Find where the given text appears and provide that cell's center as (x, y) coordinate. 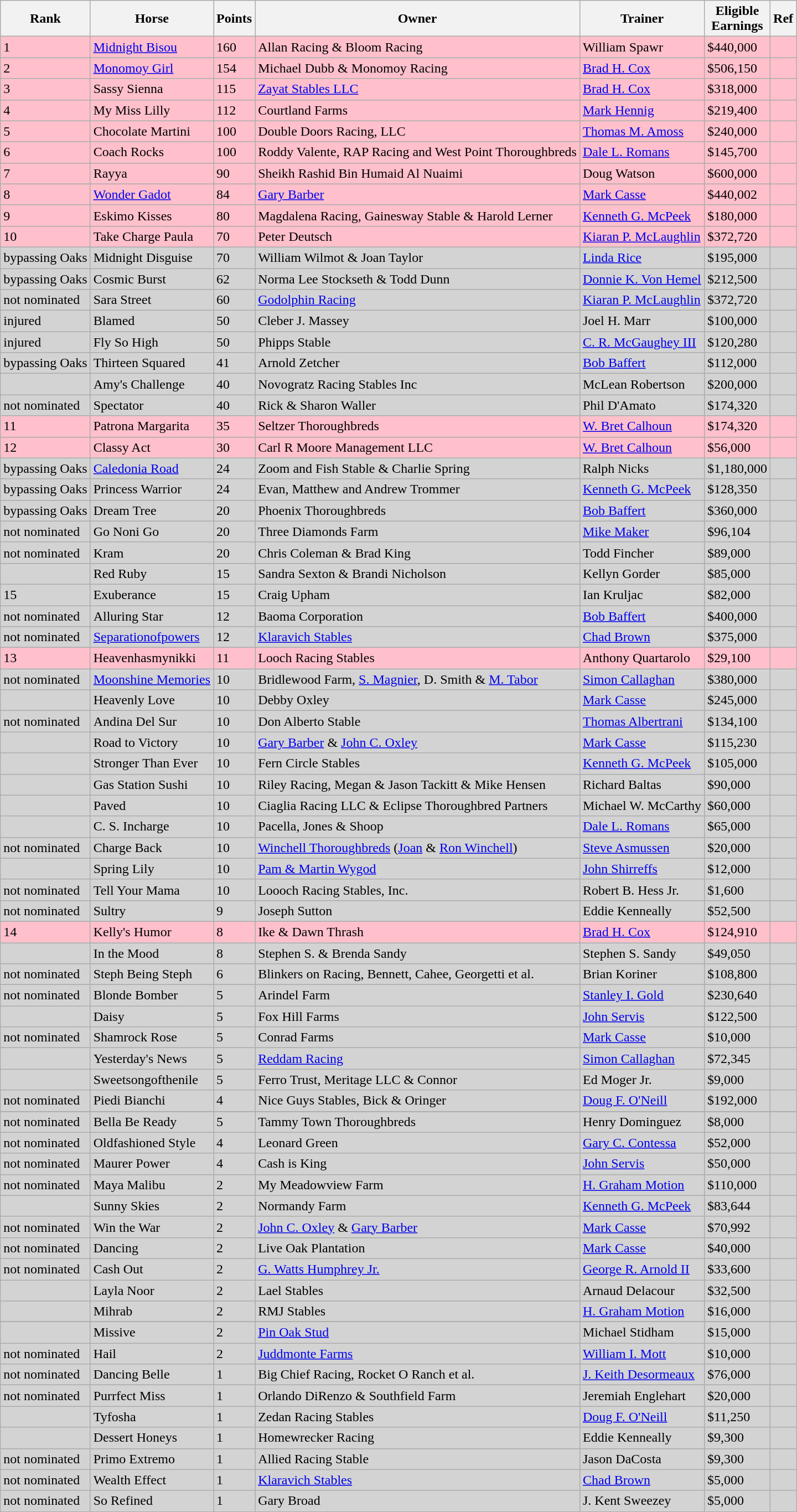
J. Keith Desormeaux (642, 1375)
$192,000 (737, 1101)
Don Alberto Stable (417, 721)
Joseph Sutton (417, 911)
Tyfosha (152, 1417)
Reddam Racing (417, 1059)
$212,500 (737, 278)
Eskimo Kisses (152, 215)
Peter Deutsch (417, 236)
Loooch Racing Stables, Inc. (417, 890)
Wonder Gadot (152, 194)
$375,000 (737, 637)
Leonard Green (417, 1143)
14 (45, 932)
Ian Kruljac (642, 595)
George R. Arnold II (642, 1269)
Cash Out (152, 1269)
Ralph Nicks (642, 468)
Kellyn Gorder (642, 574)
Midnight Disguise (152, 257)
Novogratz Racing Stables Inc (417, 384)
Michael W. McCarthy (642, 806)
Roddy Valente, RAP Racing and West Point Thoroughbreds (417, 152)
Moonshine Memories (152, 679)
$56,000 (737, 447)
McLean Robertson (642, 384)
Oldfashioned Style (152, 1143)
Norma Lee Stockseth & Todd Dunn (417, 278)
Chocolate Martini (152, 131)
$128,350 (737, 489)
$90,000 (737, 785)
Wealth Effect (152, 1480)
Shamrock Rose (152, 1038)
Joel H. Marr (642, 321)
William I. Mott (642, 1354)
$124,910 (737, 932)
Arindel Farm (417, 995)
Gary C. Contessa (642, 1143)
$83,644 (737, 1206)
115 (235, 89)
Maurer Power (152, 1164)
$100,000 (737, 321)
Missive (152, 1333)
Richard Baltas (642, 785)
Dancing Belle (152, 1375)
160 (235, 47)
Cleber J. Massey (417, 321)
Thomas Albertrani (642, 721)
$33,600 (737, 1269)
Owner (417, 19)
Spring Lily (152, 869)
Points (235, 19)
$1,180,000 (737, 468)
$245,000 (737, 700)
Sassy Sienna (152, 89)
Maya Malibu (152, 1185)
Dancing (152, 1248)
Pam & Martin Wygod (417, 869)
$400,000 (737, 616)
Fly So High (152, 342)
84 (235, 194)
Michael Stidham (642, 1333)
Anthony Quartarolo (642, 658)
Normandy Farm (417, 1206)
My Miss Lilly (152, 110)
$145,700 (737, 152)
$49,050 (737, 953)
Blamed (152, 321)
Arnaud Delacour (642, 1291)
Dream Tree (152, 510)
Primo Extremo (152, 1459)
$32,500 (737, 1291)
30 (235, 447)
Gary Broad (417, 1501)
Bridlewood Farm, S. Magnier, D. Smith & M. Tabor (417, 679)
Winchell Thoroughbreds (Joan & Ron Winchell) (417, 848)
Ref (784, 19)
$70,992 (737, 1227)
Double Doors Racing, LLC (417, 131)
In the Mood (152, 953)
80 (235, 215)
$600,000 (737, 173)
Chris Coleman & Brad King (417, 553)
Carl R Moore Management LLC (417, 447)
$12,000 (737, 869)
J. Kent Sweezey (642, 1501)
$318,000 (737, 89)
$50,000 (737, 1164)
$506,150 (737, 68)
Allied Racing Stable (417, 1459)
Patrona Margarita (152, 426)
$200,000 (737, 384)
Donnie K. Von Hemel (642, 278)
Thirteen Squared (152, 363)
Cosmic Burst (152, 278)
Brian Koriner (642, 974)
G. Watts Humphrey Jr. (417, 1269)
$89,000 (737, 553)
$65,000 (737, 827)
Mihrab (152, 1312)
Juddmonte Farms (417, 1354)
Trainer (642, 19)
C. S. Incharge (152, 827)
Godolphin Racing (417, 300)
Blonde Bomber (152, 995)
Rank (45, 19)
$9,000 (737, 1080)
Win the War (152, 1227)
EligibleEarnings (737, 19)
$52,000 (737, 1143)
$108,800 (737, 974)
Steph Being Steph (152, 974)
Layla Noor (152, 1291)
$76,000 (737, 1375)
Seltzer Thoroughbreds (417, 426)
Craig Upham (417, 595)
$8,000 (737, 1122)
Stephen S. & Brenda Sandy (417, 953)
Stronger Than Ever (152, 763)
$219,400 (737, 110)
Horse (152, 19)
$40,000 (737, 1248)
Jeremiah Englehart (642, 1396)
$1,600 (737, 890)
Dessert Honeys (152, 1438)
Amy's Challenge (152, 384)
$105,000 (737, 763)
Sheikh Rashid Bin Humaid Al Nuaimi (417, 173)
Baoma Corporation (417, 616)
Separationofpowers (152, 637)
$440,002 (737, 194)
$440,000 (737, 47)
Caledonia Road (152, 468)
$85,000 (737, 574)
Kram (152, 553)
Ike & Dawn Thrash (417, 932)
Ciaglia Racing LLC & Eclipse Thoroughbred Partners (417, 806)
Go Noni Go (152, 531)
62 (235, 278)
Allan Racing & Bloom Racing (417, 47)
Stephen S. Sandy (642, 953)
John C. Oxley & Gary Barber (417, 1227)
Gary Barber (417, 194)
Arnold Zetcher (417, 363)
3 (45, 89)
So Refined (152, 1501)
$72,345 (737, 1059)
$60,000 (737, 806)
Zedan Racing Stables (417, 1417)
60 (235, 300)
Gas Station Sushi (152, 785)
Rayya (152, 173)
Sweetsongofthenile (152, 1080)
$16,000 (737, 1312)
112 (235, 110)
Sandra Sexton & Brandi Nicholson (417, 574)
Phil D'Amato (642, 405)
35 (235, 426)
Exuberance (152, 595)
Cash is King (417, 1164)
Take Charge Paula (152, 236)
Andina Del Sur (152, 721)
Heavenly Love (152, 700)
Ferro Trust, Meritage LLC & Connor (417, 1080)
Three Diamonds Farm (417, 531)
Daisy (152, 1016)
Rick & Sharon Waller (417, 405)
Conrad Farms (417, 1038)
Alluring Star (152, 616)
$115,230 (737, 742)
$240,000 (737, 131)
Live Oak Plantation (417, 1248)
$110,000 (737, 1185)
Big Chief Racing, Rocket O Ranch et al. (417, 1375)
Sunny Skies (152, 1206)
$52,500 (737, 911)
Fern Circle Stables (417, 763)
Thomas M. Amoss (642, 131)
Zayat Stables LLC (417, 89)
Lael Stables (417, 1291)
$134,100 (737, 721)
$120,280 (737, 342)
$195,000 (737, 257)
Sara Street (152, 300)
Monomoy Girl (152, 68)
$29,100 (737, 658)
Road to Victory (152, 742)
William Spawr (642, 47)
RMJ Stables (417, 1312)
Blinkers on Racing, Bennett, Cahee, Georgetti et al. (417, 974)
$11,250 (737, 1417)
Hail (152, 1354)
Looch Racing Stables (417, 658)
Sultry (152, 911)
Heavenhasmynikki (152, 658)
Robert B. Hess Jr. (642, 890)
$15,000 (737, 1333)
Princess Warrior (152, 489)
$230,640 (737, 995)
Henry Dominguez (642, 1122)
John Shirreffs (642, 869)
41 (235, 363)
$112,000 (737, 363)
$380,000 (737, 679)
Pacella, Jones & Shoop (417, 827)
Tammy Town Thoroughbreds (417, 1122)
Pin Oak Stud (417, 1333)
Doug Watson (642, 173)
154 (235, 68)
Coach Rocks (152, 152)
Magdalena Racing, Gainesway Stable & Harold Lerner (417, 215)
Charge Back (152, 848)
Purrfect Miss (152, 1396)
$82,000 (737, 595)
Michael Dubb & Monomoy Racing (417, 68)
Yesterday's News (152, 1059)
Evan, Matthew and Andrew Trommer (417, 489)
Paved (152, 806)
Linda Rice (642, 257)
Gary Barber & John C. Oxley (417, 742)
Jason DaCosta (642, 1459)
Classy Act (152, 447)
Piedi Bianchi (152, 1101)
Tell Your Mama (152, 890)
William Wilmot & Joan Taylor (417, 257)
13 (45, 658)
Nice Guys Stables, Bick & Oringer (417, 1101)
Courtland Farms (417, 110)
Kelly's Humor (152, 932)
Zoom and Fish Stable & Charlie Spring (417, 468)
Mark Hennig (642, 110)
My Meadowview Farm (417, 1185)
Homewrecker Racing (417, 1438)
Stanley I. Gold (642, 995)
$96,104 (737, 531)
Red Ruby (152, 574)
Mike Maker (642, 531)
Debby Oxley (417, 700)
Orlando DiRenzo & Southfield Farm (417, 1396)
Bella Be Ready (152, 1122)
$122,500 (737, 1016)
Fox Hill Farms (417, 1016)
$360,000 (737, 510)
Midnight Bisou (152, 47)
Todd Fincher (642, 553)
$180,000 (737, 215)
Phipps Stable (417, 342)
Phoenix Thoroughbreds (417, 510)
Spectator (152, 405)
7 (45, 173)
C. R. McGaughey III (642, 342)
Ed Moger Jr. (642, 1080)
90 (235, 173)
Riley Racing, Megan & Jason Tackitt & Mike Hensen (417, 785)
Steve Asmussen (642, 848)
